From the cell containing the given text, extract its center point as (X, Y) coordinate. 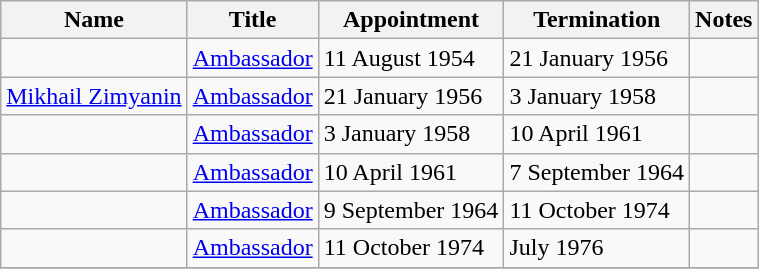
Appointment (411, 20)
9 September 1964 (411, 210)
Name (94, 20)
Notes (724, 20)
Termination (597, 20)
11 August 1954 (411, 58)
Title (252, 20)
July 1976 (597, 248)
7 September 1964 (597, 172)
Mikhail Zimyanin (94, 96)
